Return the [X, Y] coordinate for the center point of the cell that contains the specified text.  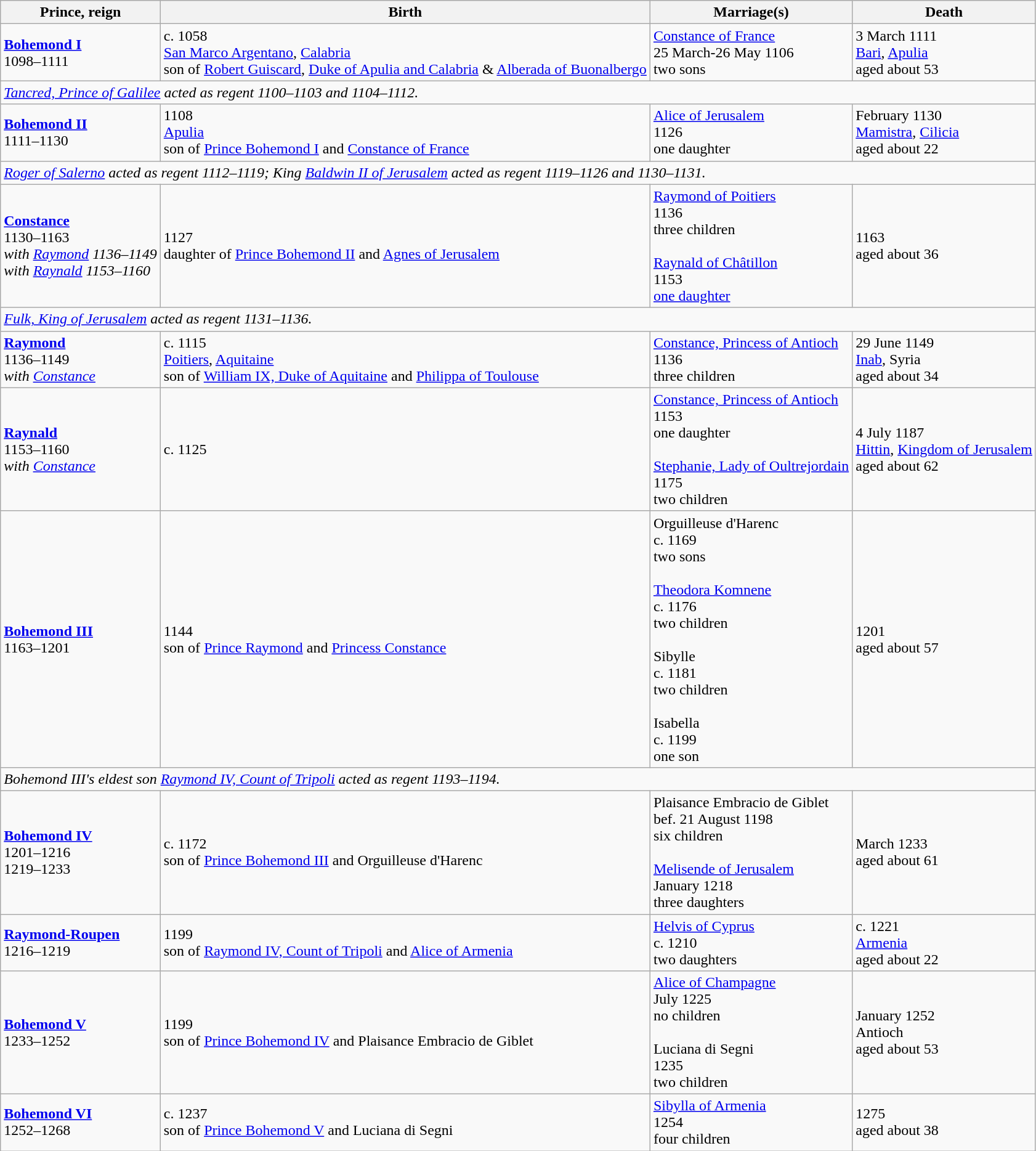
c. 1125 [405, 449]
Raynald1153–1160with Constance [81, 449]
Helvis of Cyprusc. 1210two daughters [751, 943]
Constance of France25 March-26 May 1106two sons [751, 52]
February 1130Mamistra, Ciliciaaged about 22 [944, 132]
Bohemond III's eldest son Raymond IV, Count of Tripoli acted as regent 1193–1194. [519, 779]
c. 1221Armeniaaged about 22 [944, 943]
c. 1058San Marco Argentano, Calabriason of Robert Guiscard, Duke of Apulia and Calabria & Alberada of Buonalbergo [405, 52]
Bohemond IV1201–12161219–1233 [81, 852]
Death [944, 12]
4 July 1187Hittin, Kingdom of Jerusalemaged about 62 [944, 449]
1275aged about 38 [944, 1123]
Bohemond II1111–1130 [81, 132]
c. 1237son of Prince Bohemond V and Luciana di Segni [405, 1123]
c. 1115Poitiers, Aquitaineson of William IX, Duke of Aquitaine and Philippa of Toulouse [405, 359]
Alice of Jerusalem1126one daughter [751, 132]
Marriage(s) [751, 12]
January 1252Antiochaged about 53 [944, 1033]
Birth [405, 12]
Raymond1136–1149with Constance [81, 359]
1108Apuliason of Prince Bohemond I and Constance of France [405, 132]
1201aged about 57 [944, 639]
Constance1130–1163with Raymond 1136–1149with Raynald 1153–1160 [81, 246]
Constance, Princess of Antioch1136three children [751, 359]
Raymond of Poitiers1136three childrenRaynald of Châtillon1153one daughter [751, 246]
c. 1172son of Prince Bohemond III and Orguilleuse d'Harenc [405, 852]
Bohemond III1163–1201 [81, 639]
Plaisance Embracio de Gibletbef. 21 August 1198six childrenMelisende of JerusalemJanuary 1218three daughters [751, 852]
Fulk, King of Jerusalem acted as regent 1131–1136. [519, 319]
March 1233aged about 61 [944, 852]
Constance, Princess of Antioch1153one daughterStephanie, Lady of Oultrejordain1175two children [751, 449]
Prince, reign [81, 12]
Orguilleuse d'Harencc. 1169two sonsTheodora Komnenec. 1176two childrenSibyllec. 1181two childrenIsabellac. 1199one son [751, 639]
Bohemond VI1252–1268 [81, 1123]
Bohemond V1233–1252 [81, 1033]
1163aged about 36 [944, 246]
3 March 1111Bari, Apuliaaged about 53 [944, 52]
Bohemond I1098–1111 [81, 52]
Alice of ChampagneJuly 1225no childrenLuciana di Segni1235two children [751, 1033]
1127daughter of Prince Bohemond II and Agnes of Jerusalem [405, 246]
1199son of Prince Bohemond IV and Plaisance Embracio de Giblet [405, 1033]
Roger of Salerno acted as regent 1112–1119; King Baldwin II of Jerusalem acted as regent 1119–1126 and 1130–1131. [519, 173]
Sibylla of Armenia1254four children [751, 1123]
1199son of Raymond IV, Count of Tripoli and Alice of Armenia [405, 943]
29 June 1149Inab, Syriaaged about 34 [944, 359]
Raymond-Roupen1216–1219 [81, 943]
1144son of Prince Raymond and Princess Constance [405, 639]
Tancred, Prince of Galilee acted as regent 1100–1103 and 1104–1112. [519, 92]
